Return (X, Y) of the center of cell containing provided text 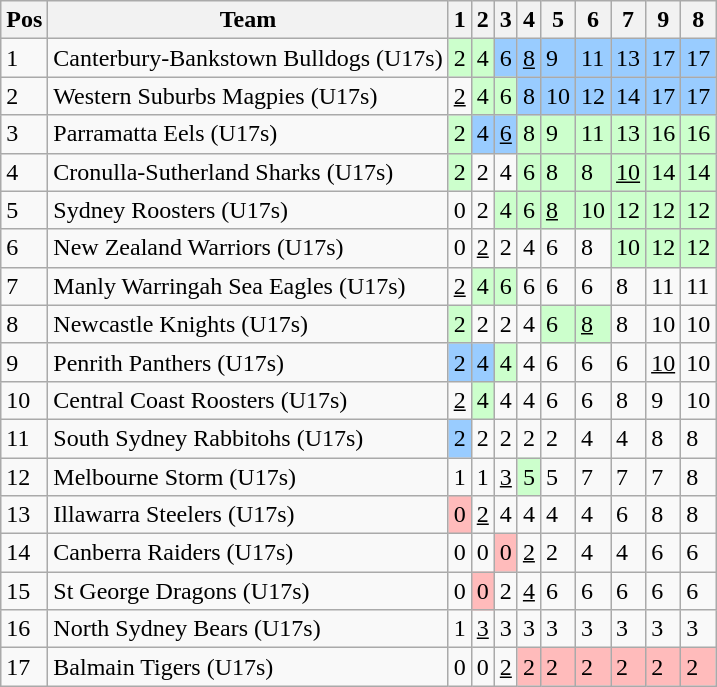
Manly Warringah Sea Eagles (U17s) (248, 286)
South Sydney Rabbitohs (U17s) (248, 438)
Balmain Tigers (U17s) (248, 667)
Sydney Roosters (U17s) (248, 210)
New Zealand Warriors (U17s) (248, 248)
Canterbury-Bankstown Bulldogs (U17s) (248, 58)
Canberra Raiders (U17s) (248, 553)
Illawarra Steelers (U17s) (248, 515)
North Sydney Bears (U17s) (248, 629)
Newcastle Knights (U17s) (248, 324)
Cronulla-Sutherland Sharks (U17s) (248, 172)
Western Suburbs Magpies (U17s) (248, 96)
Melbourne Storm (U17s) (248, 477)
Team (248, 20)
Penrith Panthers (U17s) (248, 362)
Central Coast Roosters (U17s) (248, 400)
St George Dragons (U17s) (248, 591)
Parramatta Eels (U17s) (248, 134)
Pos (24, 20)
15 (24, 591)
